Search for the cell housing the specified text and yield its (x, y) center coordinate. 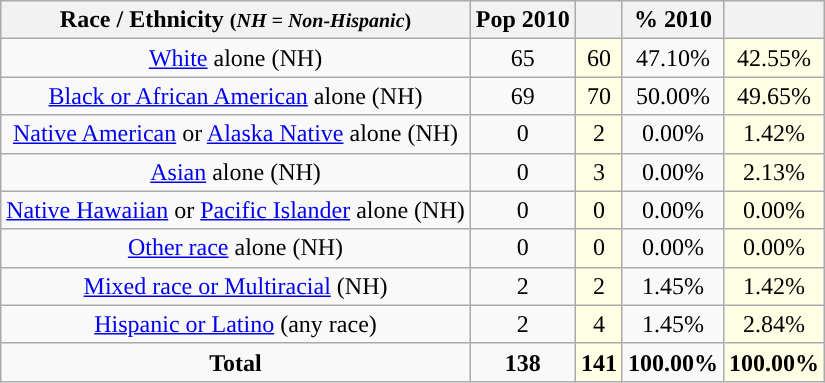
49.65% (774, 96)
3 (598, 172)
Hispanic or Latino (any race) (236, 324)
Other race alone (NH) (236, 248)
141 (598, 362)
Total (236, 362)
Black or African American alone (NH) (236, 96)
69 (522, 96)
Native Hawaiian or Pacific Islander alone (NH) (236, 210)
2.13% (774, 172)
Native American or Alaska Native alone (NH) (236, 134)
42.55% (774, 58)
138 (522, 362)
47.10% (672, 58)
50.00% (672, 96)
White alone (NH) (236, 58)
Pop 2010 (522, 20)
2.84% (774, 324)
60 (598, 58)
4 (598, 324)
70 (598, 96)
65 (522, 58)
% 2010 (672, 20)
Mixed race or Multiracial (NH) (236, 286)
Race / Ethnicity (NH = Non-Hispanic) (236, 20)
Asian alone (NH) (236, 172)
